Return (X, Y) of the center of cell containing provided text 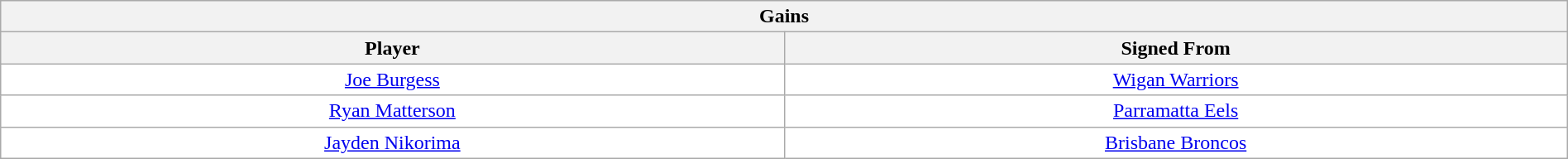
Gains (784, 17)
Joe Burgess (392, 79)
Jayden Nikorima (392, 142)
Wigan Warriors (1176, 79)
Signed From (1176, 48)
Parramatta Eels (1176, 111)
Ryan Matterson (392, 111)
Player (392, 48)
Brisbane Broncos (1176, 142)
